Output the [X, Y] coordinate of the center of the cell containing the given text.  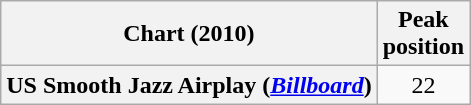
Chart (2010) [189, 34]
US Smooth Jazz Airplay (Billboard) [189, 85]
22 [423, 85]
Peakposition [423, 34]
